Search for the cell housing the specified text and yield its [x, y] center coordinate. 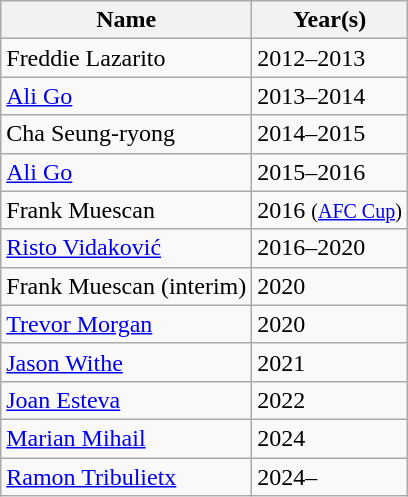
Frank Muescan (interim) [126, 286]
2012–2013 [330, 58]
Name [126, 20]
2024 [330, 438]
Marian Mihail [126, 438]
Trevor Morgan [126, 324]
Cha Seung-ryong [126, 134]
Year(s) [330, 20]
Ramon Tribulietx [126, 477]
2024– [330, 477]
2022 [330, 400]
Freddie Lazarito [126, 58]
Risto Vidaković [126, 248]
2015–2016 [330, 172]
Jason Withe [126, 362]
Joan Esteva [126, 400]
2016 (AFC Cup) [330, 210]
2021 [330, 362]
2013–2014 [330, 96]
Frank Muescan [126, 210]
2014–2015 [330, 134]
2016–2020 [330, 248]
